Find where the given text appears and provide that cell's center as [X, Y] coordinate. 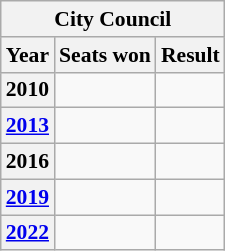
Result [190, 55]
Year [28, 55]
2010 [28, 90]
2013 [28, 126]
2016 [28, 162]
2022 [28, 233]
Seats won [105, 55]
2019 [28, 197]
City Council [113, 19]
